Detect which cell encompasses the target text, then output its [x, y] center coordinate. 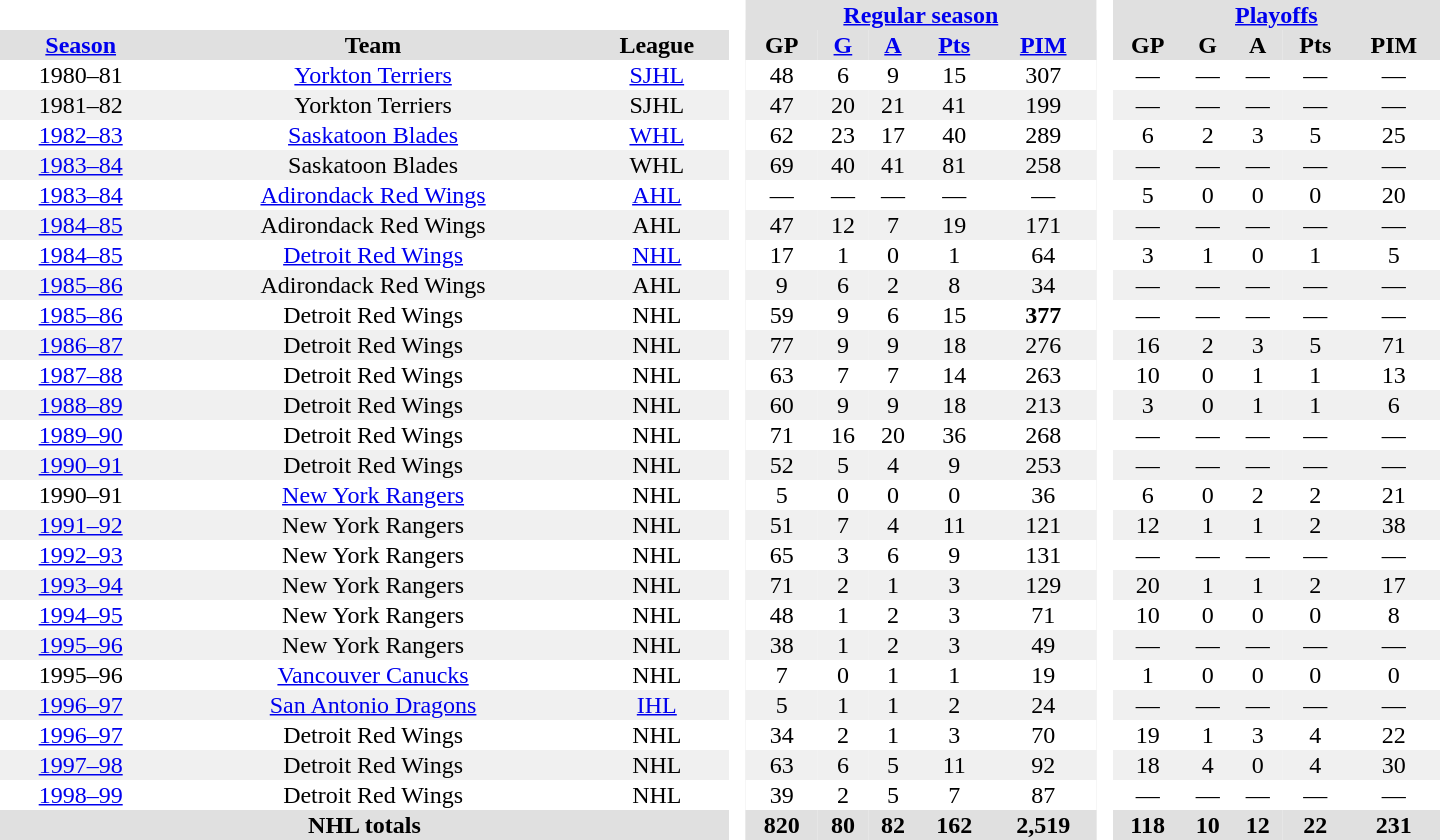
1980–81 [80, 75]
Team [372, 45]
52 [782, 465]
24 [1043, 705]
69 [782, 165]
263 [1043, 375]
1997–98 [80, 765]
League [657, 45]
25 [1394, 135]
92 [1043, 765]
231 [1394, 825]
1986–87 [80, 345]
289 [1043, 135]
258 [1043, 165]
1987–88 [80, 375]
377 [1043, 315]
59 [782, 315]
39 [782, 795]
14 [954, 375]
62 [782, 135]
162 [954, 825]
Vancouver Canucks [372, 675]
80 [843, 825]
65 [782, 555]
1998–99 [80, 795]
87 [1043, 795]
Playoffs [1276, 15]
171 [1043, 225]
Season [80, 45]
131 [1043, 555]
60 [782, 405]
1993–94 [80, 585]
307 [1043, 75]
199 [1043, 105]
820 [782, 825]
253 [1043, 465]
129 [1043, 585]
268 [1043, 435]
23 [843, 135]
1991–92 [80, 525]
81 [954, 165]
2,519 [1043, 825]
1981–82 [80, 105]
49 [1043, 645]
IHL [657, 705]
51 [782, 525]
121 [1043, 525]
77 [782, 345]
118 [1148, 825]
213 [1043, 405]
276 [1043, 345]
30 [1394, 765]
San Antonio Dragons [372, 705]
1992–93 [80, 555]
1982–83 [80, 135]
Regular season [922, 15]
1994–95 [80, 615]
NHL totals [364, 825]
70 [1043, 735]
82 [893, 825]
64 [1043, 255]
1988–89 [80, 405]
1989–90 [80, 435]
13 [1394, 375]
